For the text-containing cell, return its midpoint in (x, y) coordinate format. 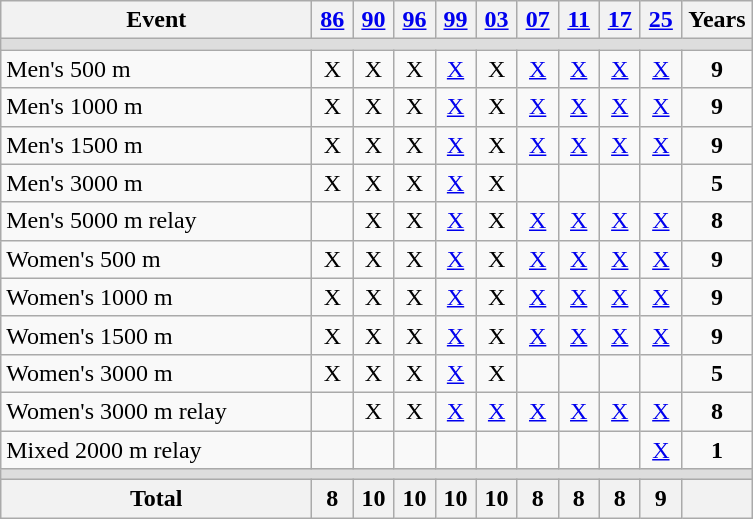
1 (716, 449)
11 (578, 20)
Mixed 2000 m relay (156, 449)
17 (620, 20)
86 (332, 20)
03 (496, 20)
Men's 500 m (156, 69)
96 (414, 20)
Women's 1500 m (156, 335)
25 (660, 20)
Years (716, 20)
Men's 1500 m (156, 145)
Men's 5000 m relay (156, 221)
Women's 500 m (156, 259)
Total (156, 499)
90 (374, 20)
Women's 3000 m relay (156, 411)
Women's 3000 m (156, 373)
07 (538, 20)
Men's 1000 m (156, 107)
Men's 3000 m (156, 183)
Women's 1000 m (156, 297)
Event (156, 20)
99 (456, 20)
